Return the [X, Y] coordinate for the center point of the cell that contains the specified text.  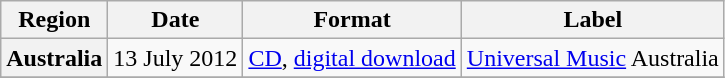
13 July 2012 [176, 58]
Australia [54, 58]
Region [54, 20]
Date [176, 20]
Universal Music Australia [592, 58]
Label [592, 20]
CD, digital download [352, 58]
Format [352, 20]
